Determine the (x, y) coordinate at the center of the cell enclosing the given text.  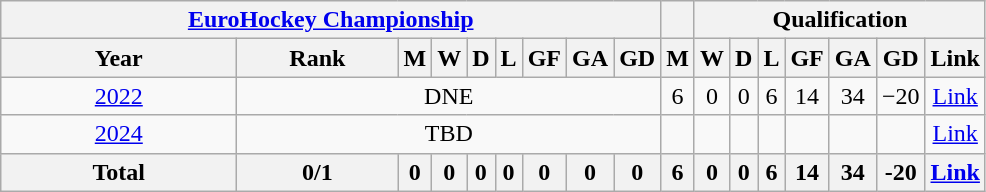
DNE (449, 96)
EuroHockey Championship (331, 20)
Year (119, 58)
Rank (318, 58)
-20 (900, 172)
2022 (119, 96)
2024 (119, 134)
TBD (449, 134)
−20 (900, 96)
0/1 (318, 172)
Qualification (840, 20)
Total (119, 172)
